Search for the cell housing the specified text and yield its (X, Y) center coordinate. 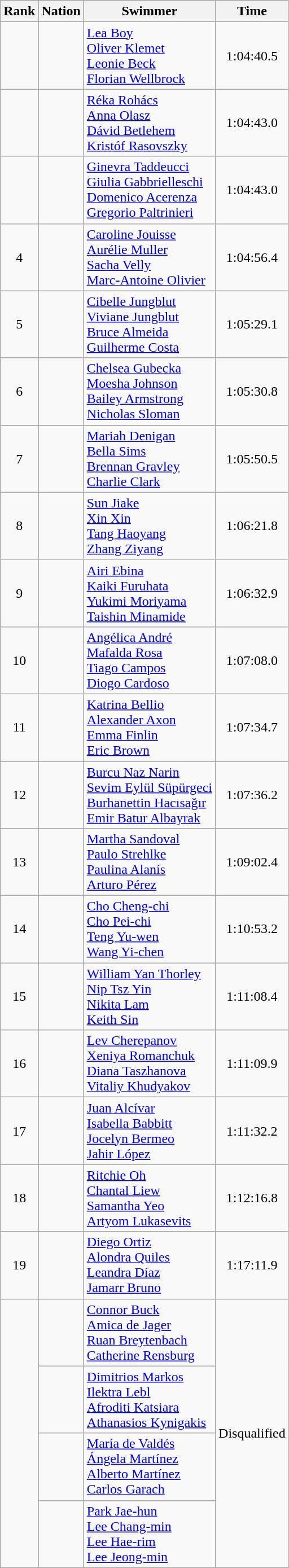
Cho Cheng-chiCho Pei-chiTeng Yu-wenWang Yi-chen (149, 929)
Caroline JouisseAurélie MullerSacha VellyMarc-Antoine Olivier (149, 257)
1:07:36.2 (252, 795)
6 (19, 392)
1:04:56.4 (252, 257)
Sun JiakeXin XinTang HaoyangZhang Ziyang (149, 526)
11 (19, 727)
Diego OrtizAlondra QuilesLeandra DíazJamarr Bruno (149, 1265)
1:17:11.9 (252, 1265)
William Yan ThorleyNip Tsz YinNikita LamKeith Sin (149, 997)
16 (19, 1063)
17 (19, 1131)
1:05:29.1 (252, 324)
1:05:50.5 (252, 458)
Dimitrios MarkosIlektra LeblAfroditi KatsiaraAthanasios Kynigakis (149, 1400)
14 (19, 929)
Martha SandovalPaulo StrehlkePaulina AlanísArturo Pérez (149, 862)
Time (252, 11)
Juan AlcívarIsabella BabbittJocelyn BermeoJahir López (149, 1131)
Park Jae-hunLee Chang-min Lee Hae-rimLee Jeong-min (149, 1534)
Chelsea GubeckaMoesha JohnsonBailey ArmstrongNicholas Sloman (149, 392)
1:11:08.4 (252, 997)
4 (19, 257)
1:09:02.4 (252, 862)
18 (19, 1198)
Rank (19, 11)
9 (19, 593)
1:04:40.5 (252, 55)
Airi EbinaKaiki FuruhataYukimi MoriyamaTaishin Minamide (149, 593)
15 (19, 997)
Angélica AndréMafalda RosaTiago CamposDiogo Cardoso (149, 660)
Cibelle JungblutViviane JungblutBruce AlmeidaGuilherme Costa (149, 324)
5 (19, 324)
12 (19, 795)
Ginevra TaddeucciGiulia GabbrielleschiDomenico AcerenzaGregorio Paltrinieri (149, 190)
1:10:53.2 (252, 929)
Katrina BellioAlexander AxonEmma FinlinEric Brown (149, 727)
13 (19, 862)
1:12:16.8 (252, 1198)
Mariah DeniganBella SimsBrennan GravleyCharlie Clark (149, 458)
1:11:32.2 (252, 1131)
1:05:30.8 (252, 392)
1:06:21.8 (252, 526)
Nation (61, 11)
1:07:08.0 (252, 660)
Lea BoyOliver KlemetLeonie BeckFlorian Wellbrock (149, 55)
Swimmer (149, 11)
10 (19, 660)
Ritchie OhChantal LiewSamantha YeoArtyom Lukasevits (149, 1198)
Réka RohácsAnna OlaszDávid BetlehemKristóf Rasovszky (149, 123)
1:07:34.7 (252, 727)
Lev CherepanovXeniya RomanchukDiana TaszhanovaVitaliy Khudyakov (149, 1063)
7 (19, 458)
1:06:32.9 (252, 593)
1:11:09.9 (252, 1063)
Disqualified (252, 1433)
María de ValdésÁngela MartínezAlberto MartínezCarlos Garach (149, 1466)
19 (19, 1265)
Burcu Naz NarinSevim Eylül Süpürgeci Burhanettin HacısağırEmir Batur Albayrak (149, 795)
Connor BuckAmica de JagerRuan BreytenbachCatherine Rensburg (149, 1332)
8 (19, 526)
